Identify which cell holds the provided text, then report its (X, Y) central coordinate. 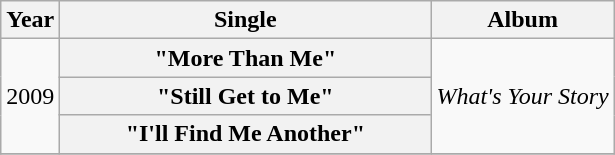
"I'll Find Me Another" (246, 134)
"Still Get to Me" (246, 96)
What's Your Story (522, 96)
2009 (30, 96)
"More Than Me" (246, 58)
Album (522, 20)
Year (30, 20)
Single (246, 20)
